For the text-containing cell, return its midpoint in [X, Y] coordinate format. 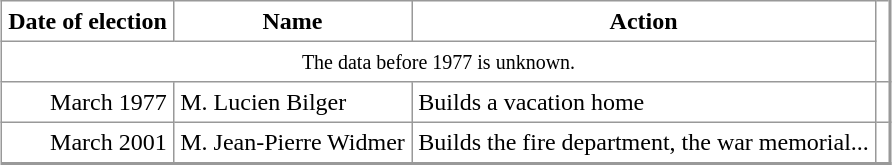
Name [293, 21]
The data before 1977 is unknown. [438, 61]
M. Jean-Pierre Widmer [293, 142]
March 1977 [87, 102]
March 2001 [87, 142]
Builds the fire department, the war memorial... [644, 142]
Builds a vacation home [644, 102]
Date of election [87, 21]
Action [644, 21]
M. Lucien Bilger [293, 102]
